For the text-containing cell, return its midpoint in [X, Y] coordinate format. 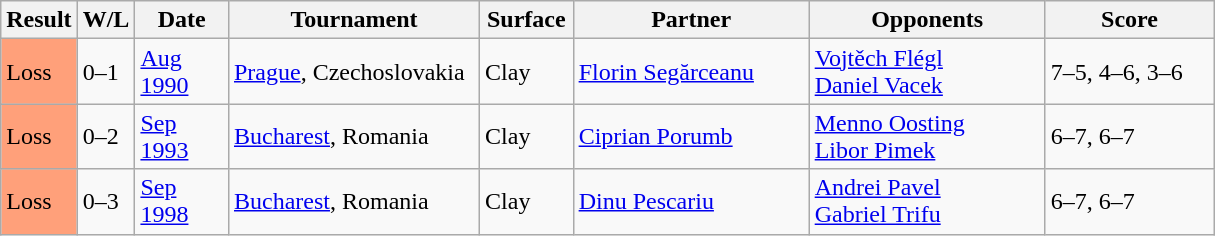
W/L [106, 20]
Ciprian Porumb [691, 136]
Score [1130, 20]
Opponents [927, 20]
0–2 [106, 136]
0–1 [106, 72]
Date [182, 20]
Surface [527, 20]
Tournament [354, 20]
Sep 1998 [182, 202]
Vojtěch Flégl Daniel Vacek [927, 72]
Andrei Pavel Gabriel Trifu [927, 202]
0–3 [106, 202]
Sep 1993 [182, 136]
Prague, Czechoslovakia [354, 72]
Aug 1990 [182, 72]
Florin Segărceanu [691, 72]
Result [39, 20]
Dinu Pescariu [691, 202]
Partner [691, 20]
7–5, 4–6, 3–6 [1130, 72]
Menno Oosting Libor Pimek [927, 136]
